Find where the given text appears and provide that cell's center as [X, Y] coordinate. 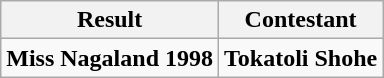
Contestant [301, 20]
Result [110, 20]
Tokatoli Shohe [301, 58]
Miss Nagaland 1998 [110, 58]
